Scan for the cell matching the given text and deliver its [x, y] coordinate at center. 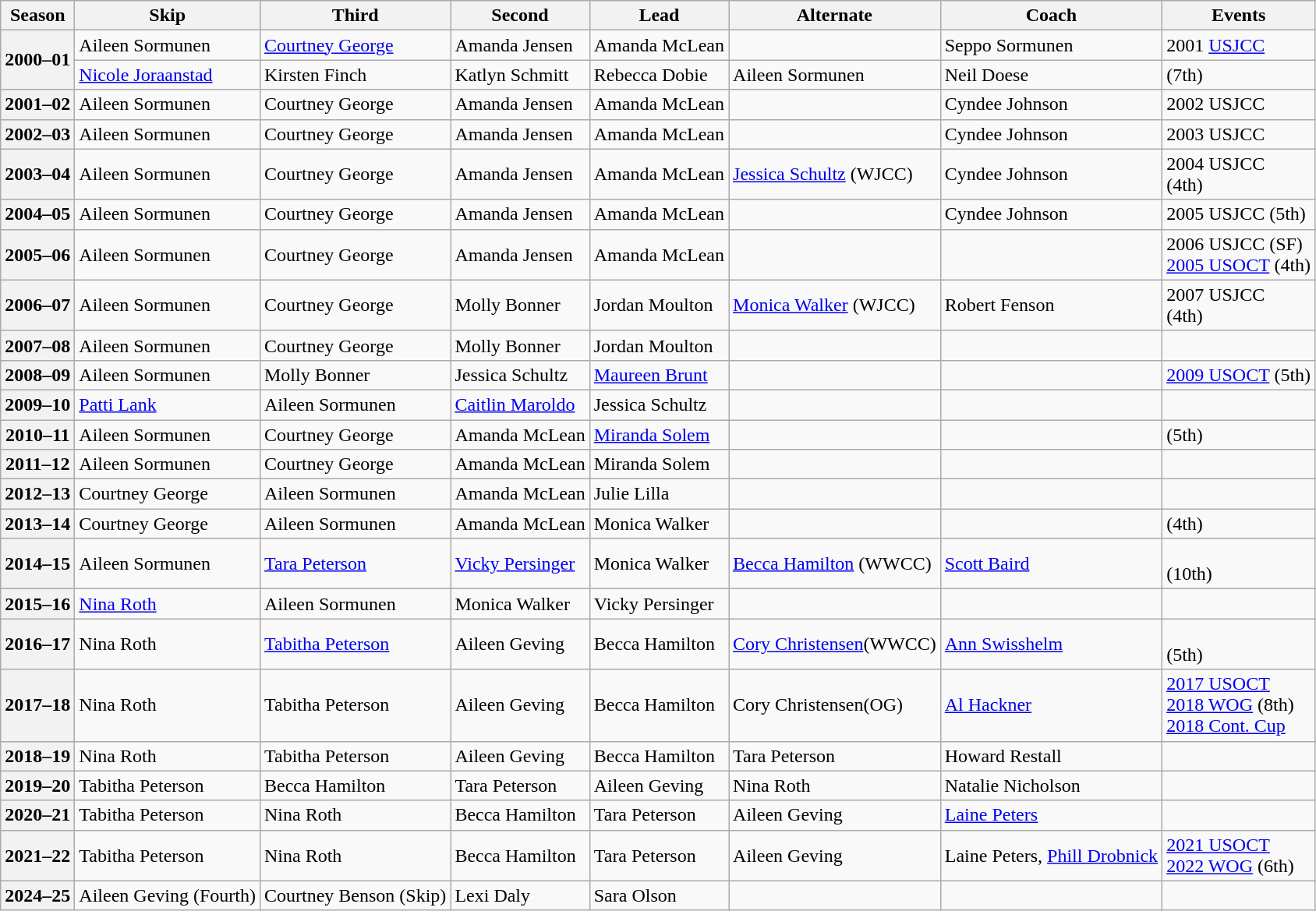
2006–07 [37, 305]
2014–15 [37, 564]
2005–06 [37, 254]
Natalie Nicholson [1051, 786]
Ann Swisshelm [1051, 644]
Skip [168, 16]
Laine Peters, Phill Drobnick [1051, 856]
Julie Lilla [659, 494]
2004–05 [37, 214]
Monica Walker (WJCC) [835, 305]
2018–19 [37, 756]
Cory Christensen(WWCC) [835, 644]
2003–04 [37, 175]
2010–11 [37, 434]
2015–16 [37, 604]
2002–03 [37, 134]
Seppo Sormunen [1051, 45]
(7th) [1239, 75]
2005 USJCC (5th) [1239, 214]
Second [520, 16]
Events [1239, 16]
(10th) [1239, 564]
Jessica Schultz (WJCC) [835, 175]
2006 USJCC (SF)2005 USOCT (4th) [1239, 254]
Nicole Joraanstad [168, 75]
Scott Baird [1051, 564]
Robert Fenson [1051, 305]
Season [37, 16]
2012–13 [37, 494]
2020–21 [37, 815]
(4th) [1239, 524]
Patti Lank [168, 404]
Howard Restall [1051, 756]
Al Hackner [1051, 705]
2017–18 [37, 705]
2007–08 [37, 345]
Caitlin Maroldo [520, 404]
2002 USJCC [1239, 104]
2009 USOCT (5th) [1239, 375]
2021 USOCT 2022 WOG (6th) [1239, 856]
Alternate [835, 16]
Kirsten Finch [355, 75]
2024–25 [37, 895]
Rebecca Dobie [659, 75]
Becca Hamilton (WWCC) [835, 564]
2019–20 [37, 786]
Sara Olson [659, 895]
Aileen Geving (Fourth) [168, 895]
2017 USOCT 2018 WOG (8th)2018 Cont. Cup [1239, 705]
Maureen Brunt [659, 375]
Laine Peters [1051, 815]
Lead [659, 16]
Lexi Daly [520, 895]
2009–10 [37, 404]
2004 USJCC (4th) [1239, 175]
Third [355, 16]
2007 USJCC (4th) [1239, 305]
2001 USJCC [1239, 45]
Cory Christensen(OG) [835, 705]
2011–12 [37, 464]
Katlyn Schmitt [520, 75]
2001–02 [37, 104]
2003 USJCC [1239, 134]
Coach [1051, 16]
Courtney Benson (Skip) [355, 895]
2013–14 [37, 524]
Neil Doese [1051, 75]
2021–22 [37, 856]
2008–09 [37, 375]
2016–17 [37, 644]
2000–01 [37, 60]
